Locate the cell with the specified text and output its [x, y] center coordinate. 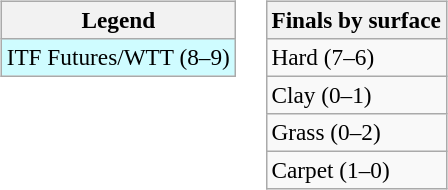
Finals by surface [356, 20]
ITF Futures/WTT (8–9) [118, 57]
Carpet (1–0) [356, 171]
Legend [118, 20]
Grass (0–2) [356, 133]
Clay (0–1) [356, 95]
Hard (7–6) [356, 57]
